Return [x, y] of the center of cell containing provided text 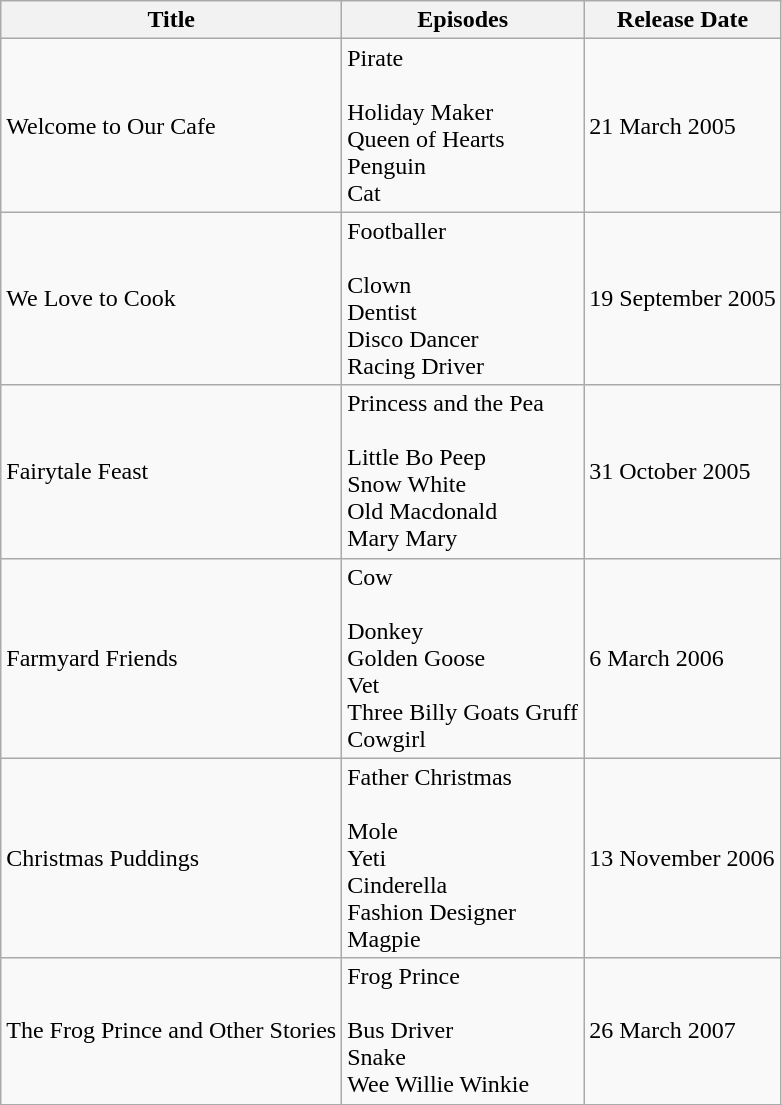
Episodes [463, 20]
Welcome to Our Cafe [172, 126]
Princess and the PeaLittle Bo Peep Snow White Old Macdonald Mary Mary [463, 472]
Christmas Puddings [172, 858]
FootballerClown Dentist Disco Dancer Racing Driver [463, 298]
CowDonkey Golden Goose Vet Three Billy Goats Gruff Cowgirl [463, 658]
Title [172, 20]
PirateHoliday Maker Queen of Hearts Penguin Cat [463, 126]
We Love to Cook [172, 298]
Farmyard Friends [172, 658]
Frog PrinceBus Driver Snake Wee Willie Winkie [463, 1031]
26 March 2007 [683, 1031]
6 March 2006 [683, 658]
19 September 2005 [683, 298]
The Frog Prince and Other Stories [172, 1031]
Fairytale Feast [172, 472]
Father ChristmasMole Yeti Cinderella Fashion Designer Magpie [463, 858]
Release Date [683, 20]
21 March 2005 [683, 126]
31 October 2005 [683, 472]
13 November 2006 [683, 858]
